From the cell containing the given text, extract its center point as [X, Y] coordinate. 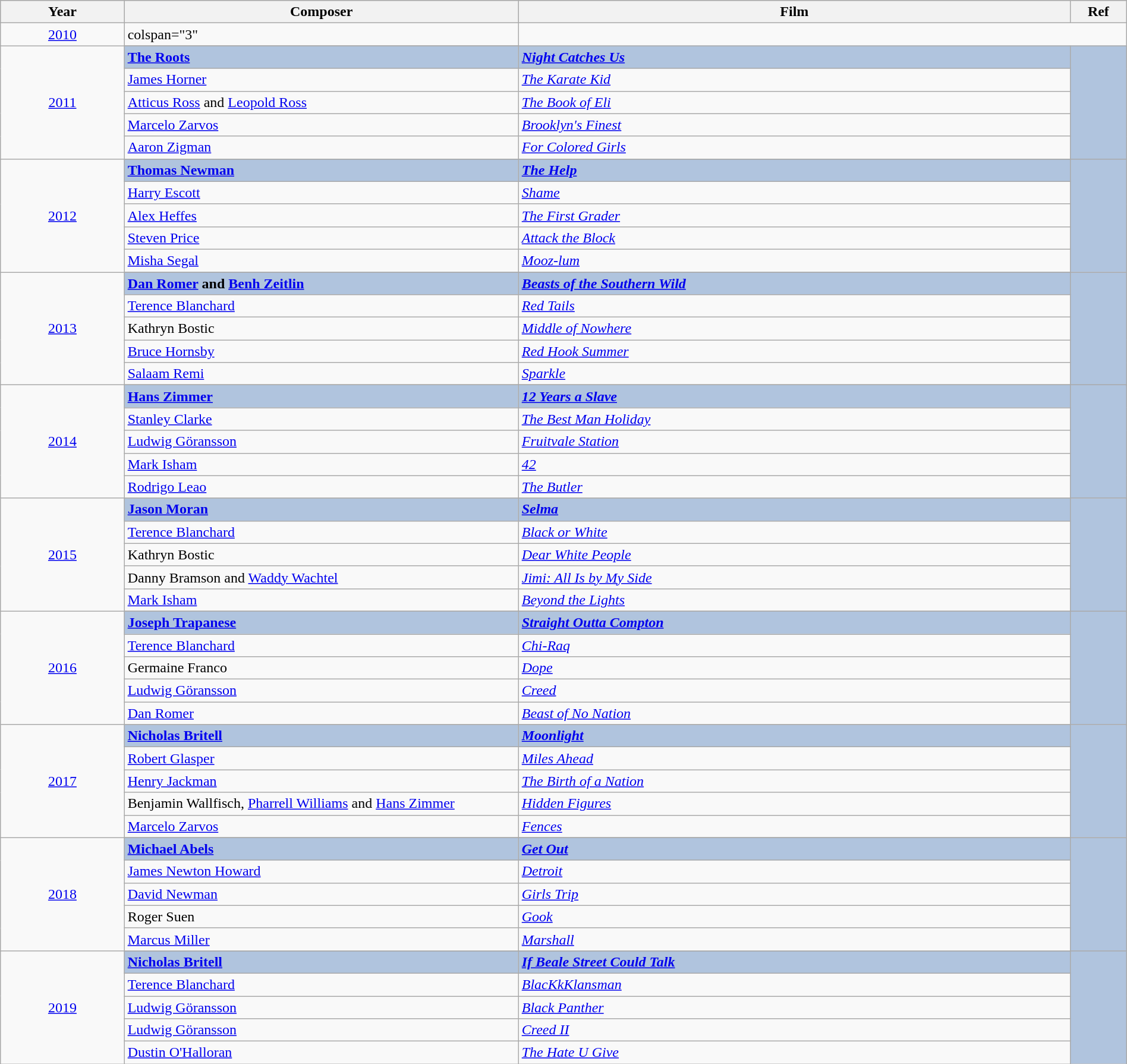
Atticus Ross and Leopold Ross [321, 102]
The Help [794, 170]
Girls Trip [794, 894]
Danny Bramson and Waddy Wachtel [321, 577]
Alex Heffes [321, 215]
Shame [794, 193]
The Karate Kid [794, 80]
Selma [794, 509]
Jason Moran [321, 509]
Composer [321, 12]
Fences [794, 826]
2010 [62, 34]
Beasts of the Southern Wild [794, 284]
Michael Abels [321, 849]
Year [62, 12]
Benjamin Wallfisch, Pharrell Williams and Hans Zimmer [321, 804]
Beyond the Lights [794, 600]
2015 [62, 555]
The First Grader [794, 215]
Hans Zimmer [321, 396]
For Colored Girls [794, 147]
The Best Man Holiday [794, 419]
Detroit [794, 871]
Creed II [794, 1030]
If Beale Street Could Talk [794, 962]
2016 [62, 668]
42 [794, 464]
Marcus Miller [321, 939]
BlacKkKlansman [794, 984]
Red Tails [794, 306]
2012 [62, 215]
Jimi: All Is by My Side [794, 577]
Ref [1098, 12]
Moonlight [794, 736]
Beast of No Nation [794, 713]
James Newton Howard [321, 871]
2011 [62, 102]
12 Years a Slave [794, 396]
2013 [62, 329]
Black or White [794, 532]
Dear White People [794, 555]
Hidden Figures [794, 804]
Rodrigo Leao [321, 487]
Thomas Newman [321, 170]
Bruce Hornsby [321, 351]
Steven Price [321, 238]
The Birth of a Nation [794, 781]
Mooz-lum [794, 260]
Chi-Raq [794, 645]
The Hate U Give [794, 1053]
Black Panther [794, 1008]
Stanley Clarke [321, 419]
2017 [62, 781]
Roger Suen [321, 917]
2018 [62, 894]
Dan Romer [321, 713]
Night Catches Us [794, 57]
Germaine Franco [321, 668]
Joseph Trapanese [321, 622]
Brooklyn's Finest [794, 125]
Harry Escott [321, 193]
The Butler [794, 487]
Straight Outta Compton [794, 622]
Dan Romer and Benh Zeitlin [321, 284]
Henry Jackman [321, 781]
Sparkle [794, 374]
Fruitvale Station [794, 442]
Creed [794, 691]
Gook [794, 917]
Dope [794, 668]
2019 [62, 1007]
The Book of Eli [794, 102]
Misha Segal [321, 260]
Get Out [794, 849]
James Horner [321, 80]
Robert Glasper [321, 758]
Aaron Zigman [321, 147]
Salaam Remi [321, 374]
The Roots [321, 57]
David Newman [321, 894]
Film [794, 12]
Middle of Nowhere [794, 329]
Red Hook Summer [794, 351]
Dustin O'Halloran [321, 1053]
colspan="3" [321, 34]
Marshall [794, 939]
2014 [62, 442]
Miles Ahead [794, 758]
Attack the Block [794, 238]
